For the text-containing cell, return its midpoint in [X, Y] coordinate format. 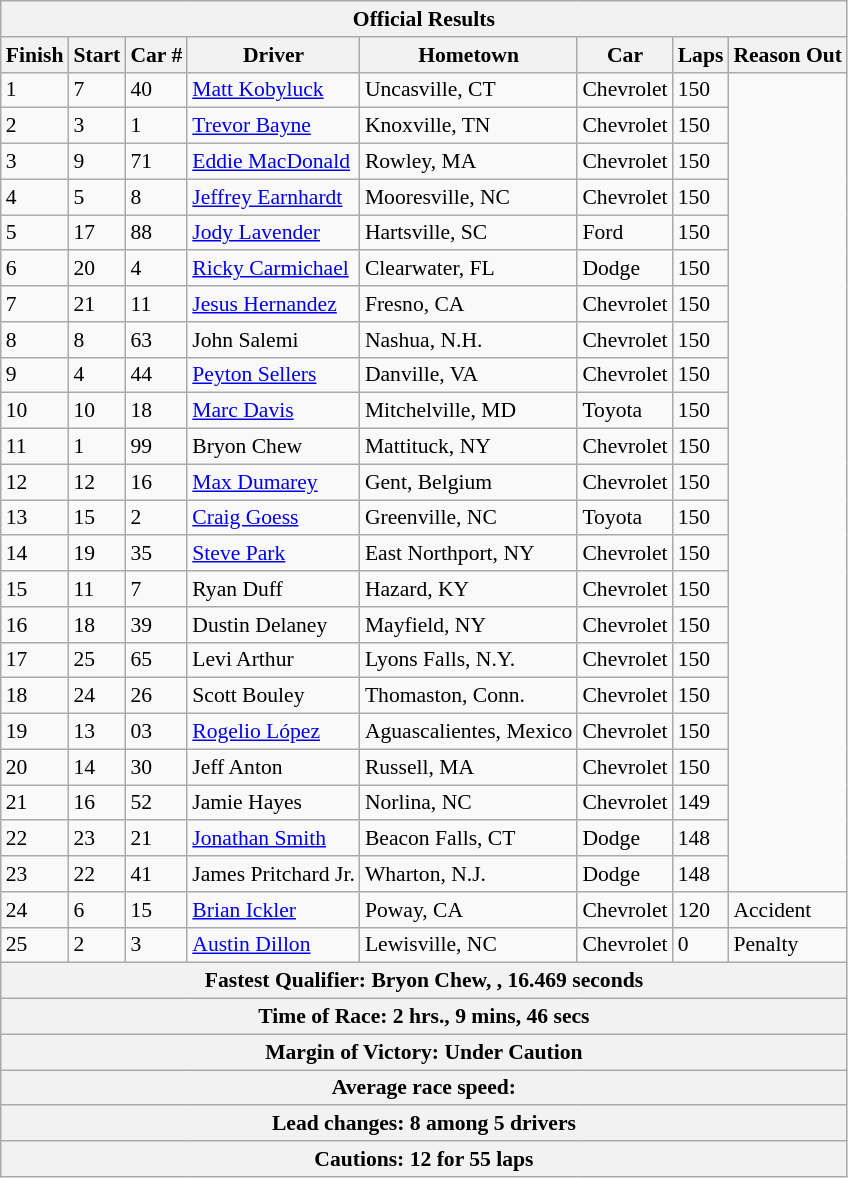
Mooresville, NC [469, 197]
John Salemi [274, 340]
Jeffrey Earnhardt [274, 197]
52 [156, 803]
Penalty [788, 945]
03 [156, 732]
Beacon Falls, CT [469, 839]
Knoxville, TN [469, 126]
Steve Park [274, 554]
Mattituck, NY [469, 447]
Official Results [424, 19]
Wharton, N.J. [469, 874]
Laps [701, 55]
Fastest Qualifier: Bryon Chew, , 16.469 seconds [424, 981]
Uncasville, CT [469, 90]
Thomaston, Conn. [469, 696]
Jamie Hayes [274, 803]
Dustin Delaney [274, 625]
Nashua, N.H. [469, 340]
Trevor Bayne [274, 126]
35 [156, 554]
39 [156, 625]
Cautions: 12 for 55 laps [424, 1159]
Mitchelville, MD [469, 411]
Time of Race: 2 hrs., 9 mins, 46 secs [424, 1017]
Bryon Chew [274, 447]
26 [156, 696]
Hazard, KY [469, 589]
Rowley, MA [469, 162]
Greenville, NC [469, 518]
Levi Arthur [274, 660]
99 [156, 447]
Jeff Anton [274, 767]
Lyons Falls, N.Y. [469, 660]
Max Dumarey [274, 482]
Lead changes: 8 among 5 drivers [424, 1124]
Start [96, 55]
120 [701, 910]
44 [156, 375]
Hartsville, SC [469, 233]
30 [156, 767]
Jody Lavender [274, 233]
71 [156, 162]
Eddie MacDonald [274, 162]
Reason Out [788, 55]
Clearwater, FL [469, 269]
Lewisville, NC [469, 945]
Ford [624, 233]
Aguascalientes, Mexico [469, 732]
Craig Goess [274, 518]
Accident [788, 910]
Average race speed: [424, 1088]
Car # [156, 55]
Jonathan Smith [274, 839]
88 [156, 233]
Margin of Victory: Under Caution [424, 1052]
Danville, VA [469, 375]
Car [624, 55]
0 [701, 945]
149 [701, 803]
Ricky Carmichael [274, 269]
Ryan Duff [274, 589]
63 [156, 340]
65 [156, 660]
Marc Davis [274, 411]
James Pritchard Jr. [274, 874]
Rogelio López [274, 732]
Hometown [469, 55]
Matt Kobyluck [274, 90]
Driver [274, 55]
Mayfield, NY [469, 625]
Poway, CA [469, 910]
Austin Dillon [274, 945]
Russell, MA [469, 767]
41 [156, 874]
Finish [35, 55]
Fresno, CA [469, 304]
Brian Ickler [274, 910]
Gent, Belgium [469, 482]
Jesus Hernandez [274, 304]
40 [156, 90]
Peyton Sellers [274, 375]
East Northport, NY [469, 554]
Scott Bouley [274, 696]
Norlina, NC [469, 803]
